From the cell containing the given text, extract its center point as [x, y] coordinate. 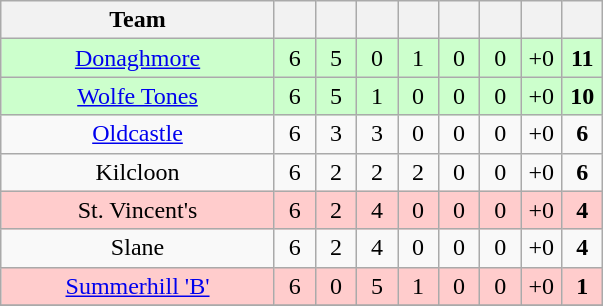
Wolfe Tones [138, 96]
11 [582, 58]
10 [582, 96]
Slane [138, 248]
St. Vincent's [138, 210]
Kilcloon [138, 172]
Summerhill 'B' [138, 286]
Oldcastle [138, 134]
Donaghmore [138, 58]
Team [138, 20]
